Return the (X, Y) coordinate for the center point of the cell that contains the specified text.  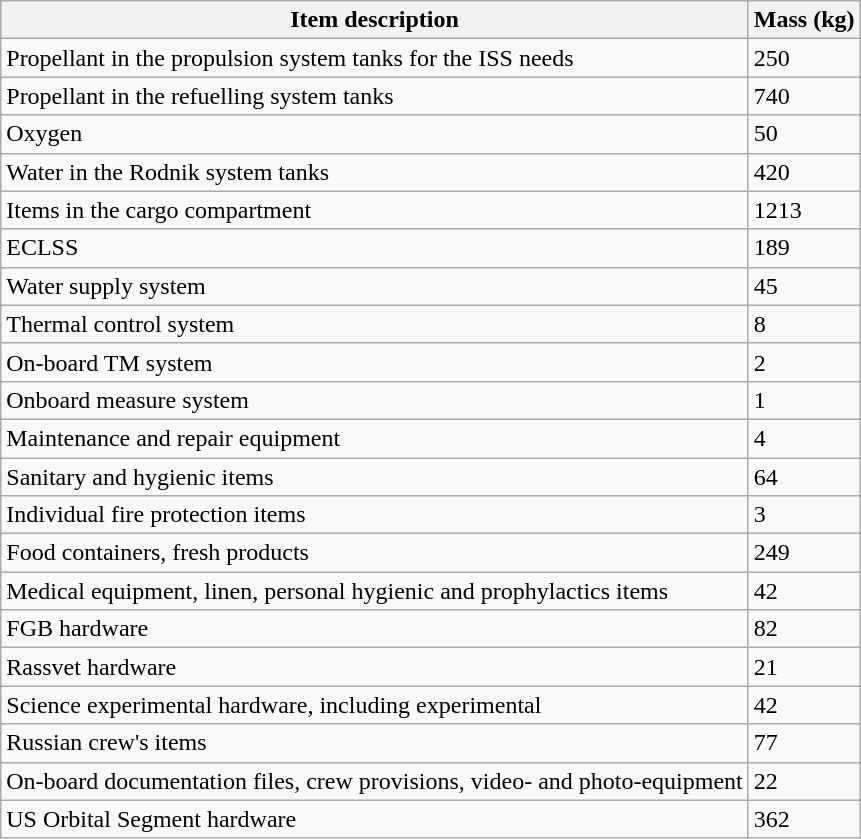
Rassvet hardware (375, 667)
82 (804, 629)
Thermal control system (375, 324)
US Orbital Segment hardware (375, 819)
Oxygen (375, 134)
2 (804, 362)
8 (804, 324)
Medical equipment, linen, personal hygienic and prophylactics items (375, 591)
22 (804, 781)
77 (804, 743)
64 (804, 477)
1 (804, 400)
Maintenance and repair equipment (375, 438)
Propellant in the refuelling system tanks (375, 96)
Individual fire protection items (375, 515)
ECLSS (375, 248)
45 (804, 286)
FGB hardware (375, 629)
On-board documentation files, crew provisions, video- and photo-equipment (375, 781)
Food containers, fresh products (375, 553)
On-board TM system (375, 362)
Propellant in the propulsion system tanks for the ISS needs (375, 58)
Science experimental hardware, including experimental (375, 705)
250 (804, 58)
3 (804, 515)
420 (804, 172)
Item description (375, 20)
Water in the Rodnik system tanks (375, 172)
362 (804, 819)
Mass (kg) (804, 20)
50 (804, 134)
740 (804, 96)
4 (804, 438)
Russian crew's items (375, 743)
Onboard measure system (375, 400)
Items in the cargo compartment (375, 210)
1213 (804, 210)
249 (804, 553)
189 (804, 248)
Sanitary and hygienic items (375, 477)
21 (804, 667)
Water supply system (375, 286)
